Identify which cell holds the provided text, then report its (X, Y) central coordinate. 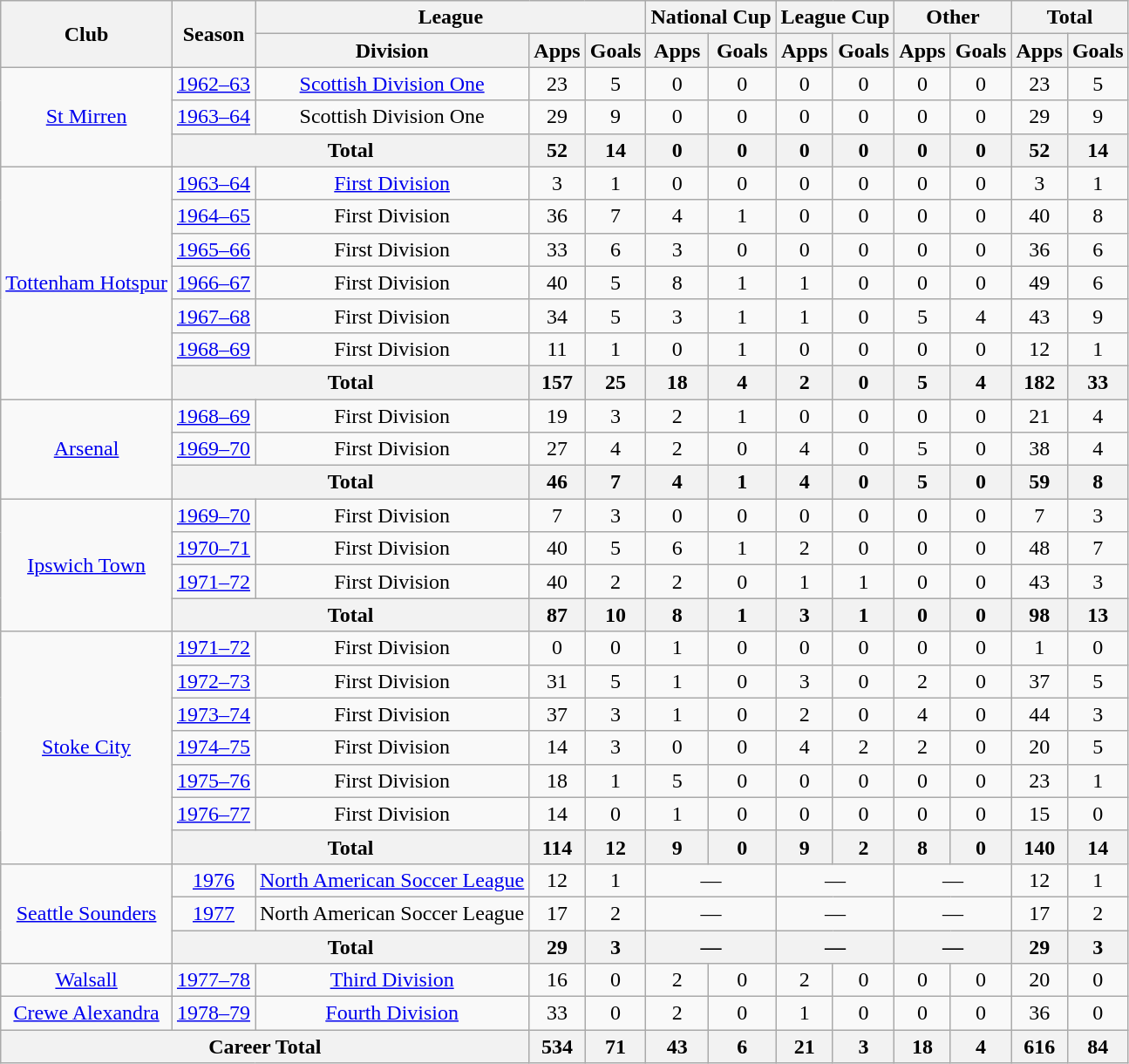
1962–63 (213, 84)
46 (557, 482)
71 (616, 1047)
1978–79 (213, 1013)
League Cup (835, 17)
11 (557, 349)
1976 (213, 880)
157 (557, 382)
84 (1098, 1047)
15 (1039, 814)
National Cup (711, 17)
49 (1039, 283)
Tottenham Hotspur (87, 283)
1972–73 (213, 681)
1977–78 (213, 980)
1970–71 (213, 549)
182 (1039, 382)
League (450, 17)
St Mirren (87, 117)
31 (557, 681)
Stoke City (87, 747)
59 (1039, 482)
44 (1039, 714)
114 (557, 847)
Third Division (391, 980)
1964–65 (213, 216)
Club (87, 34)
1974–75 (213, 747)
140 (1039, 847)
87 (557, 615)
616 (1039, 1047)
27 (557, 449)
1976–77 (213, 814)
25 (616, 382)
Arsenal (87, 449)
34 (557, 316)
Season (213, 34)
1967–68 (213, 316)
1965–66 (213, 249)
Ipswich Town (87, 565)
Walsall (87, 980)
16 (557, 980)
Seattle Sounders (87, 913)
1975–76 (213, 781)
Crewe Alexandra (87, 1013)
1973–74 (213, 714)
Division (391, 51)
534 (557, 1047)
1966–67 (213, 283)
19 (557, 416)
10 (616, 615)
48 (1039, 549)
Other (953, 17)
Fourth Division (391, 1013)
1977 (213, 913)
13 (1098, 615)
Career Total (265, 1047)
98 (1039, 615)
38 (1039, 449)
